Extract the (x, y) coordinate from the center of the cell holding the provided text.  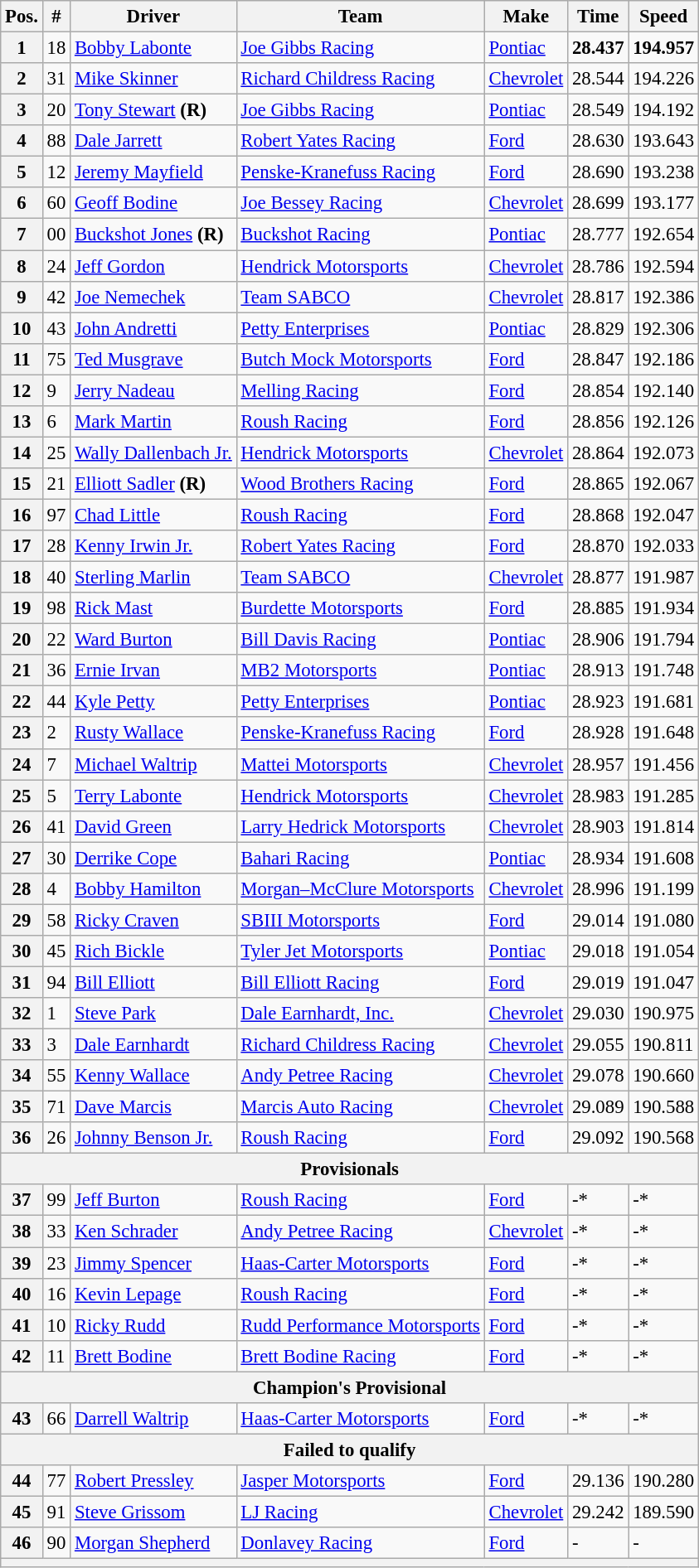
191.648 (663, 733)
60 (56, 203)
Make (526, 17)
Joe Nemechek (153, 297)
17 (22, 546)
28.699 (599, 203)
Steve Park (153, 1014)
Terry Labonte (153, 796)
191.608 (663, 858)
190.588 (663, 1107)
Buckshot Jones (R) (153, 235)
Jeff Gordon (153, 266)
Bill Elliott Racing (360, 982)
Derrike Cope (153, 858)
Bobby Hamilton (153, 889)
Tony Stewart (R) (153, 110)
Jerry Nadeau (153, 390)
28.870 (599, 546)
71 (56, 1107)
191.285 (663, 796)
191.934 (663, 608)
191.199 (663, 889)
39 (22, 1263)
192.140 (663, 390)
28.856 (599, 422)
28.934 (599, 858)
28.868 (599, 515)
Kenny Wallace (153, 1076)
29.018 (599, 951)
32 (22, 1014)
28.903 (599, 826)
Tyler Jet Motorsports (360, 951)
192.386 (663, 297)
190.280 (663, 1481)
Steve Grissom (153, 1512)
193.643 (663, 141)
Jasper Motorsports (360, 1481)
191.047 (663, 982)
Rudd Performance Motorsports (360, 1325)
192.033 (663, 546)
Larry Hedrick Motorsports (360, 826)
14 (22, 452)
37 (22, 1201)
Jimmy Spencer (153, 1263)
28.690 (599, 172)
MB2 Motorsports (360, 670)
97 (56, 515)
Marcis Auto Racing (360, 1107)
Provisionals (350, 1169)
192.654 (663, 235)
Dale Jarrett (153, 141)
Time (599, 17)
29.089 (599, 1107)
29.055 (599, 1045)
Burdette Motorsports (360, 608)
Ken Schrader (153, 1232)
98 (56, 608)
190.660 (663, 1076)
8 (22, 266)
90 (56, 1543)
Failed to qualify (350, 1449)
Ernie Irvan (153, 670)
Mark Martin (153, 422)
28.865 (599, 484)
28.817 (599, 297)
190.568 (663, 1138)
28.786 (599, 266)
190.975 (663, 1014)
192.067 (663, 484)
29 (22, 920)
Team (360, 17)
Driver (153, 17)
28.923 (599, 702)
Ricky Craven (153, 920)
191.794 (663, 640)
28.983 (599, 796)
Bobby Labonte (153, 48)
Kyle Petty (153, 702)
Pos. (22, 17)
75 (56, 359)
191.080 (663, 920)
191.054 (663, 951)
Morgan Shepherd (153, 1543)
28.777 (599, 235)
192.306 (663, 328)
189.590 (663, 1512)
Wally Dallenbach Jr. (153, 452)
LJ Racing (360, 1512)
Darrell Waltrip (153, 1419)
192.073 (663, 452)
88 (56, 141)
Buckshot Racing (360, 235)
191.456 (663, 764)
19 (22, 608)
194.226 (663, 79)
28.847 (599, 359)
Johnny Benson Jr. (153, 1138)
Kevin Lepage (153, 1294)
Mike Skinner (153, 79)
Chad Little (153, 515)
99 (56, 1201)
Joe Bessey Racing (360, 203)
Dave Marcis (153, 1107)
15 (22, 484)
28.877 (599, 578)
28.854 (599, 390)
27 (22, 858)
Wood Brothers Racing (360, 484)
38 (22, 1232)
194.957 (663, 48)
194.192 (663, 110)
55 (56, 1076)
192.594 (663, 266)
00 (56, 235)
29.242 (599, 1512)
Bill Elliott (153, 982)
Rusty Wallace (153, 733)
Jeff Burton (153, 1201)
46 (22, 1543)
Ward Burton (153, 640)
13 (22, 422)
29.014 (599, 920)
28.630 (599, 141)
Ted Musgrave (153, 359)
David Green (153, 826)
66 (56, 1419)
193.238 (663, 172)
91 (56, 1512)
# (56, 17)
28.885 (599, 608)
58 (56, 920)
29.030 (599, 1014)
28.544 (599, 79)
77 (56, 1481)
Butch Mock Motorsports (360, 359)
28.996 (599, 889)
28.829 (599, 328)
29.078 (599, 1076)
Rich Bickle (153, 951)
Mattei Motorsports (360, 764)
Jeremy Mayfield (153, 172)
28.437 (599, 48)
Kenny Irwin Jr. (153, 546)
John Andretti (153, 328)
192.047 (663, 515)
Robert Pressley (153, 1481)
Melling Racing (360, 390)
192.186 (663, 359)
28.864 (599, 452)
190.811 (663, 1045)
29.019 (599, 982)
28.913 (599, 670)
Michael Waltrip (153, 764)
35 (22, 1107)
191.681 (663, 702)
191.987 (663, 578)
28.906 (599, 640)
94 (56, 982)
Bill Davis Racing (360, 640)
193.177 (663, 203)
Brett Bodine (153, 1356)
28.957 (599, 764)
Donlavey Racing (360, 1543)
Geoff Bodine (153, 203)
Rick Mast (153, 608)
Champion's Provisional (350, 1387)
191.814 (663, 826)
Bahari Racing (360, 858)
Dale Earnhardt, Inc. (360, 1014)
Brett Bodine Racing (360, 1356)
SBIII Motorsports (360, 920)
29.092 (599, 1138)
Dale Earnhardt (153, 1045)
Ricky Rudd (153, 1325)
192.126 (663, 422)
191.748 (663, 670)
Elliott Sadler (R) (153, 484)
28.549 (599, 110)
Sterling Marlin (153, 578)
34 (22, 1076)
29.136 (599, 1481)
Morgan–McClure Motorsports (360, 889)
28.928 (599, 733)
Speed (663, 17)
